For the text-containing cell, return its midpoint in [X, Y] coordinate format. 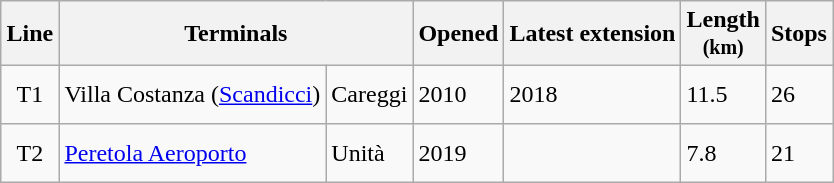
2019 [458, 153]
21 [798, 153]
T1 [30, 95]
Peretola Aeroporto [192, 153]
26 [798, 95]
Latest extension [592, 34]
Villa Costanza (Scandicci) [192, 95]
Length(km) [723, 34]
T2 [30, 153]
Line [30, 34]
Careggi [370, 95]
2010 [458, 95]
2018 [592, 95]
7.8 [723, 153]
11.5 [723, 95]
Opened [458, 34]
Stops [798, 34]
Unità [370, 153]
Terminals [236, 34]
